Pinpoint the cell where the given text exists, returning its [x, y] midpoint coordinate. 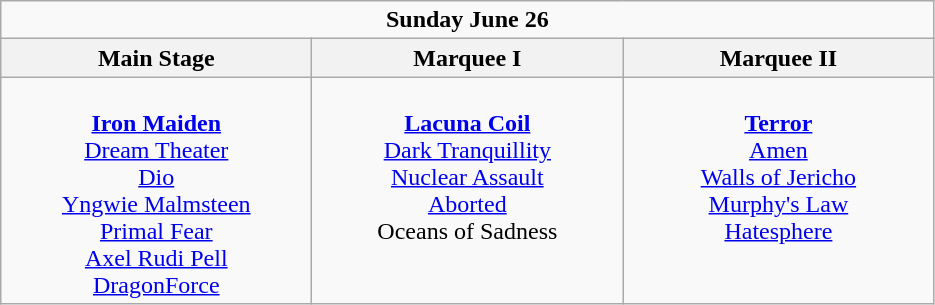
Sunday June 26 [468, 20]
Marquee I [468, 58]
Terror Amen Walls of Jericho Murphy's Law Hatesphere [778, 190]
Iron Maiden Dream Theater Dio Yngwie Malmsteen Primal Fear Axel Rudi Pell DragonForce [156, 190]
Lacuna Coil Dark Tranquillity Nuclear Assault Aborted Oceans of Sadness [468, 190]
Main Stage [156, 58]
Marquee II [778, 58]
